From the cell containing the given text, extract its center point as [x, y] coordinate. 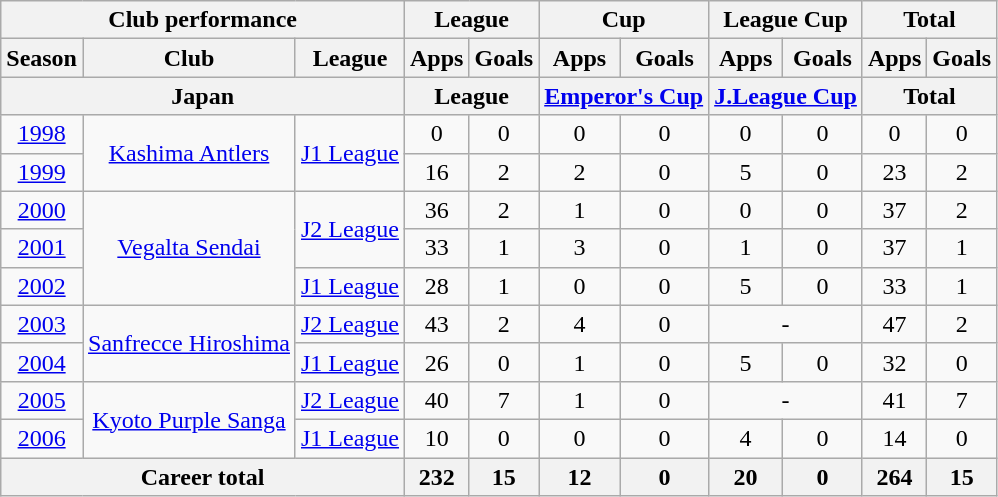
2004 [42, 362]
Club performance [203, 20]
28 [437, 286]
League Cup [786, 20]
1998 [42, 134]
32 [894, 362]
Club [188, 58]
14 [894, 438]
Vegalta Sendai [188, 248]
Kashima Antlers [188, 153]
40 [437, 400]
Cup [624, 20]
10 [437, 438]
41 [894, 400]
264 [894, 477]
Season [42, 58]
Sanfrecce Hiroshima [188, 343]
20 [746, 477]
16 [437, 172]
2000 [42, 210]
Career total [203, 477]
2002 [42, 286]
232 [437, 477]
1999 [42, 172]
Emperor's Cup [624, 96]
23 [894, 172]
43 [437, 324]
3 [580, 248]
36 [437, 210]
Japan [203, 96]
47 [894, 324]
2001 [42, 248]
2006 [42, 438]
2005 [42, 400]
2003 [42, 324]
12 [580, 477]
26 [437, 362]
J.League Cup [786, 96]
Kyoto Purple Sanga [188, 419]
